Return the [X, Y] coordinate for the center point of the cell that contains the specified text.  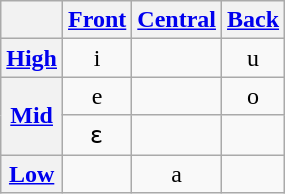
o [254, 96]
a [177, 173]
High [32, 58]
Front [98, 20]
Low [32, 173]
Central [177, 20]
Back [254, 20]
i [98, 58]
e [98, 96]
u [254, 58]
Mid [32, 116]
ɛ [98, 135]
